Detect which cell encompasses the target text, then output its [X, Y] center coordinate. 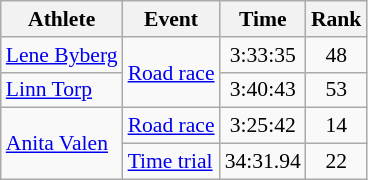
Anita Valen [62, 144]
14 [336, 126]
Rank [336, 19]
3:40:43 [263, 90]
Time trial [172, 162]
22 [336, 162]
53 [336, 90]
Time [263, 19]
Linn Torp [62, 90]
48 [336, 55]
3:25:42 [263, 126]
Athlete [62, 19]
3:33:35 [263, 55]
Lene Byberg [62, 55]
Event [172, 19]
34:31.94 [263, 162]
